Identify which cell holds the provided text, then report its [X, Y] central coordinate. 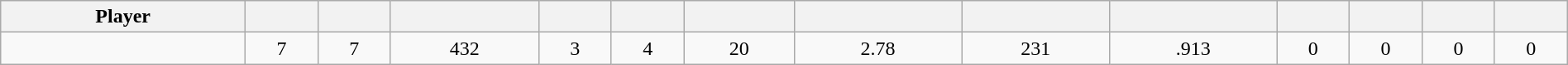
3 [575, 48]
231 [1035, 48]
Player [123, 17]
432 [465, 48]
4 [648, 48]
2.78 [878, 48]
.913 [1193, 48]
20 [739, 48]
